Detect which cell encompasses the target text, then output its (x, y) center coordinate. 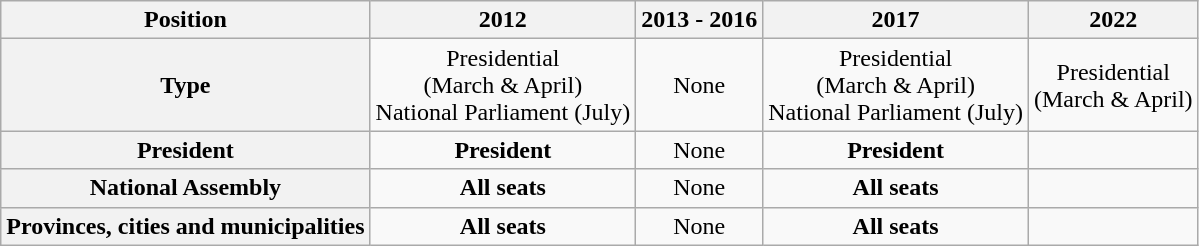
Presidential(March & April) (1113, 85)
National Assembly (186, 188)
Type (186, 85)
Provinces, cities and municipalities (186, 226)
2017 (896, 20)
Position (186, 20)
2013 - 2016 (700, 20)
2012 (503, 20)
2022 (1113, 20)
